Capture the cell that displays the provided text and extract its [x, y] central coordinate. 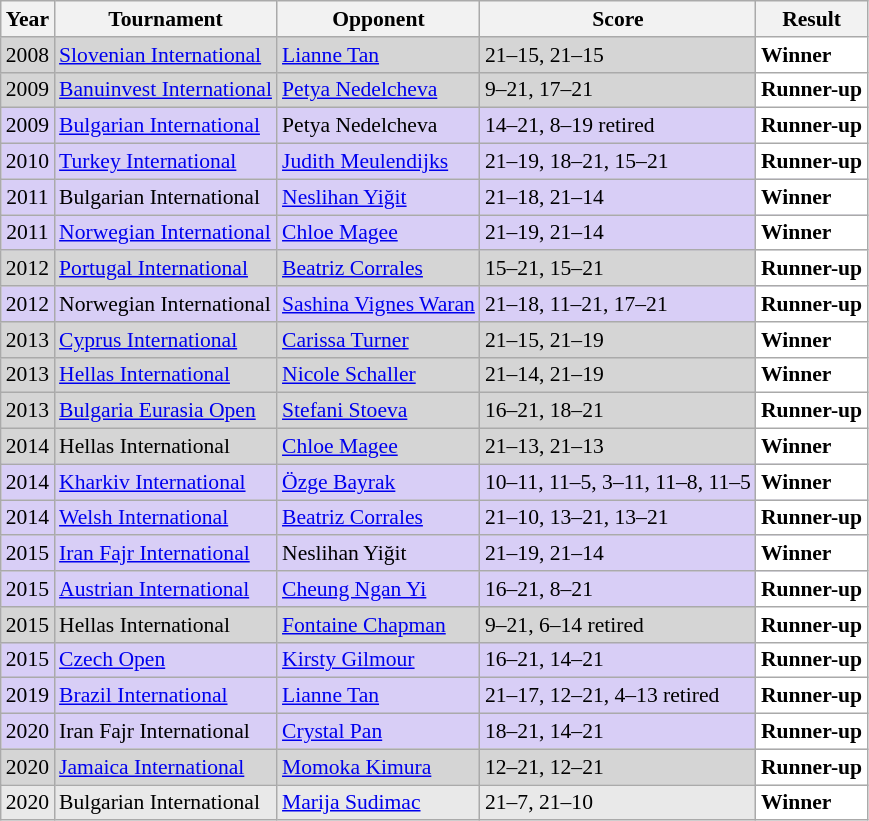
Jamaica International [166, 767]
Kharkiv International [166, 482]
Marija Sudimac [378, 803]
14–21, 8–19 retired [618, 126]
Welsh International [166, 518]
16–21, 8–21 [618, 589]
Özge Bayrak [378, 482]
Fontaine Chapman [378, 625]
Judith Meulendijks [378, 162]
Turkey International [166, 162]
2008 [28, 55]
Sashina Vignes Waran [378, 304]
2010 [28, 162]
Score [618, 19]
Carissa Turner [378, 340]
2019 [28, 696]
16–21, 18–21 [618, 411]
10–11, 11–5, 3–11, 11–8, 11–5 [618, 482]
21–7, 21–10 [618, 803]
Stefani Stoeva [378, 411]
16–21, 14–21 [618, 660]
15–21, 15–21 [618, 269]
12–21, 12–21 [618, 767]
9–21, 6–14 retired [618, 625]
21–15, 21–19 [618, 340]
Crystal Pan [378, 732]
Momoka Kimura [378, 767]
Opponent [378, 19]
21–18, 11–21, 17–21 [618, 304]
21–14, 21–19 [618, 375]
Kirsty Gilmour [378, 660]
Year [28, 19]
21–10, 13–21, 13–21 [618, 518]
Tournament [166, 19]
21–15, 21–15 [618, 55]
Austrian International [166, 589]
Bulgaria Eurasia Open [166, 411]
Slovenian International [166, 55]
Czech Open [166, 660]
Nicole Schaller [378, 375]
21–13, 21–13 [618, 447]
18–21, 14–21 [618, 732]
21–19, 18–21, 15–21 [618, 162]
Result [812, 19]
Banuinvest International [166, 90]
Brazil International [166, 696]
21–18, 21–14 [618, 197]
Cyprus International [166, 340]
21–17, 12–21, 4–13 retired [618, 696]
Cheung Ngan Yi [378, 589]
Portugal International [166, 269]
9–21, 17–21 [618, 90]
